Detect which cell encompasses the target text, then output its (X, Y) center coordinate. 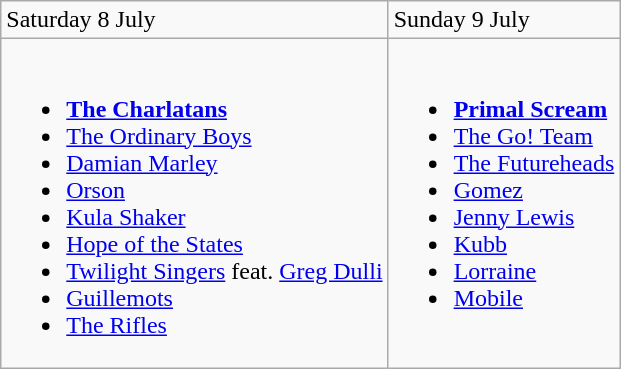
Saturday 8 July (194, 20)
The CharlatansThe Ordinary BoysDamian MarleyOrsonKula ShakerHope of the StatesTwilight Singers feat. Greg DulliGuillemotsThe Rifles (194, 204)
Primal ScreamThe Go! TeamThe FutureheadsGomezJenny LewisKubbLorraineMobile (504, 204)
Sunday 9 July (504, 20)
